Capture the cell that displays the provided text and extract its (X, Y) central coordinate. 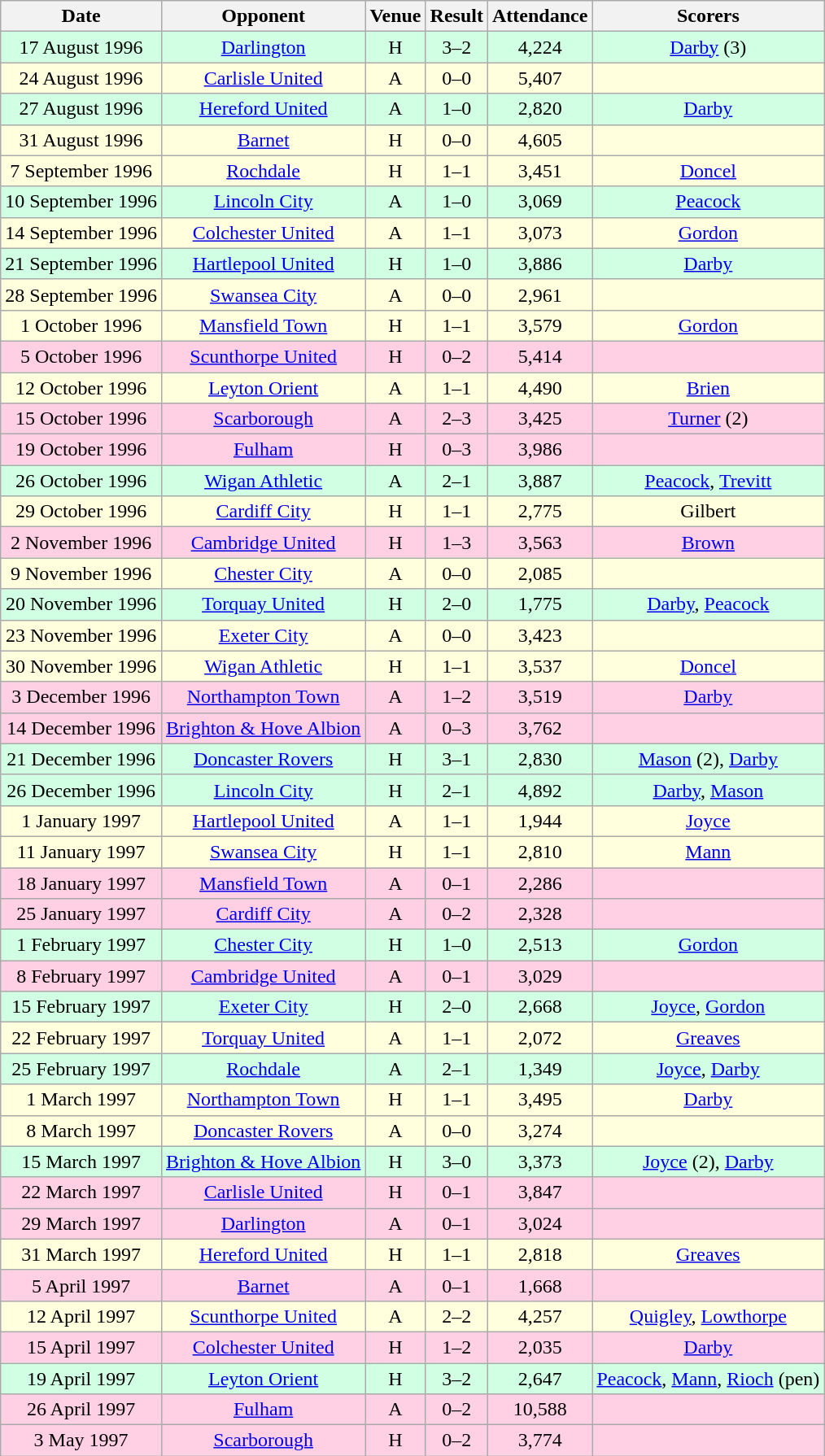
Mason (2), Darby (708, 759)
Joyce, Darby (708, 1069)
3,451 (539, 171)
3–0 (456, 1162)
1 January 1997 (81, 821)
21 December 1996 (81, 759)
26 April 1997 (81, 1410)
1–3 (456, 543)
Date (81, 16)
Darby, Mason (708, 790)
19 April 1997 (81, 1379)
1,349 (539, 1069)
Gilbert (708, 512)
25 February 1997 (81, 1069)
1,775 (539, 604)
3,847 (539, 1192)
3,069 (539, 202)
Peacock, Mann, Rioch (pen) (708, 1379)
11 January 1997 (81, 852)
7 September 1996 (81, 171)
4,605 (539, 140)
24 August 1996 (81, 78)
1 October 1996 (81, 325)
Darby, Peacock (708, 604)
Joyce (2), Darby (708, 1162)
4,490 (539, 388)
Joyce, Gordon (708, 1007)
Darby (3) (708, 47)
2,775 (539, 512)
15 March 1997 (81, 1162)
27 August 1996 (81, 109)
Turner (2) (708, 419)
3,537 (539, 666)
2–3 (456, 419)
5 October 1996 (81, 356)
18 January 1997 (81, 883)
30 November 1996 (81, 666)
Peacock, Trevitt (708, 481)
21 September 1996 (81, 264)
31 August 1996 (81, 140)
3,024 (539, 1223)
Peacock (708, 202)
29 March 1997 (81, 1223)
26 October 1996 (81, 481)
2,810 (539, 852)
2,830 (539, 759)
1 February 1997 (81, 945)
2,072 (539, 1038)
8 February 1997 (81, 976)
3,762 (539, 728)
12 April 1997 (81, 1316)
Brown (708, 543)
3,495 (539, 1100)
2,328 (539, 914)
3,029 (539, 976)
3,425 (539, 419)
Attendance (539, 16)
3,519 (539, 697)
3,887 (539, 481)
26 December 1996 (81, 790)
29 October 1996 (81, 512)
Result (456, 16)
4,257 (539, 1316)
23 November 1996 (81, 635)
17 August 1996 (81, 47)
2,035 (539, 1347)
2,820 (539, 109)
3,423 (539, 635)
2,961 (539, 294)
1 March 1997 (81, 1100)
22 March 1997 (81, 1192)
31 March 1997 (81, 1254)
2,668 (539, 1007)
10 September 1996 (81, 202)
15 April 1997 (81, 1347)
Mann (708, 852)
Joyce (708, 821)
25 January 1997 (81, 914)
22 February 1997 (81, 1038)
2,818 (539, 1254)
19 October 1996 (81, 450)
15 February 1997 (81, 1007)
14 September 1996 (81, 233)
5,407 (539, 78)
2 November 1996 (81, 543)
1,668 (539, 1285)
Scorers (708, 16)
Brien (708, 388)
2,647 (539, 1379)
5 April 1997 (81, 1285)
2,513 (539, 945)
10,588 (539, 1410)
3,579 (539, 325)
2,085 (539, 573)
5,414 (539, 356)
3,373 (539, 1162)
2–2 (456, 1316)
8 March 1997 (81, 1131)
20 November 1996 (81, 604)
3,886 (539, 264)
3,774 (539, 1441)
4,224 (539, 47)
3,986 (539, 450)
3 May 1997 (81, 1441)
Opponent (263, 16)
3,563 (539, 543)
3 December 1996 (81, 697)
14 December 1996 (81, 728)
3,274 (539, 1131)
1,944 (539, 821)
2,286 (539, 883)
3,073 (539, 233)
4,892 (539, 790)
3–1 (456, 759)
Venue (395, 16)
Quigley, Lowthorpe (708, 1316)
28 September 1996 (81, 294)
12 October 1996 (81, 388)
9 November 1996 (81, 573)
15 October 1996 (81, 419)
